Search for the cell housing the specified text and yield its [X, Y] center coordinate. 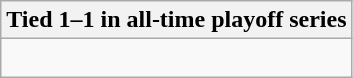
Tied 1–1 in all-time playoff series [176, 20]
